Pinpoint the cell where the given text exists, returning its [x, y] midpoint coordinate. 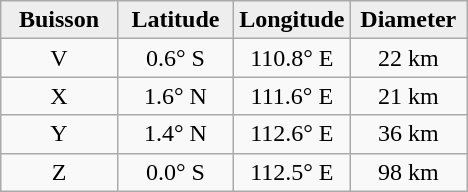
Y [59, 134]
111.6° E [292, 96]
Buisson [59, 20]
98 km [408, 172]
X [59, 96]
112.5° E [292, 172]
Diameter [408, 20]
V [59, 58]
1.6° N [175, 96]
0.0° S [175, 172]
Z [59, 172]
112.6° E [292, 134]
Longitude [292, 20]
0.6° S [175, 58]
21 km [408, 96]
1.4° N [175, 134]
110.8° E [292, 58]
Latitude [175, 20]
36 km [408, 134]
22 km [408, 58]
